Locate the cell with the specified text and output its (X, Y) center coordinate. 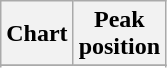
Chart (37, 34)
Peakposition (119, 34)
